Detect which cell encompasses the target text, then output its [X, Y] center coordinate. 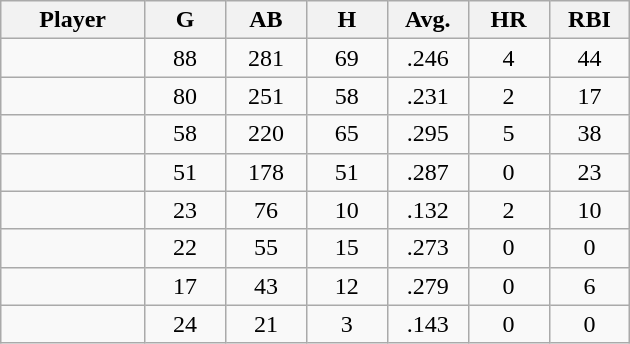
.273 [428, 248]
80 [186, 96]
.143 [428, 324]
220 [266, 134]
G [186, 20]
38 [590, 134]
5 [508, 134]
HR [508, 20]
4 [508, 58]
.132 [428, 210]
178 [266, 172]
3 [346, 324]
22 [186, 248]
21 [266, 324]
.246 [428, 58]
65 [346, 134]
55 [266, 248]
Player [73, 20]
251 [266, 96]
69 [346, 58]
H [346, 20]
.231 [428, 96]
12 [346, 286]
.287 [428, 172]
76 [266, 210]
44 [590, 58]
AB [266, 20]
.295 [428, 134]
43 [266, 286]
6 [590, 286]
24 [186, 324]
.279 [428, 286]
RBI [590, 20]
15 [346, 248]
Avg. [428, 20]
88 [186, 58]
281 [266, 58]
